Provide the [x, y] coordinate of the cell's center where the given text is located.  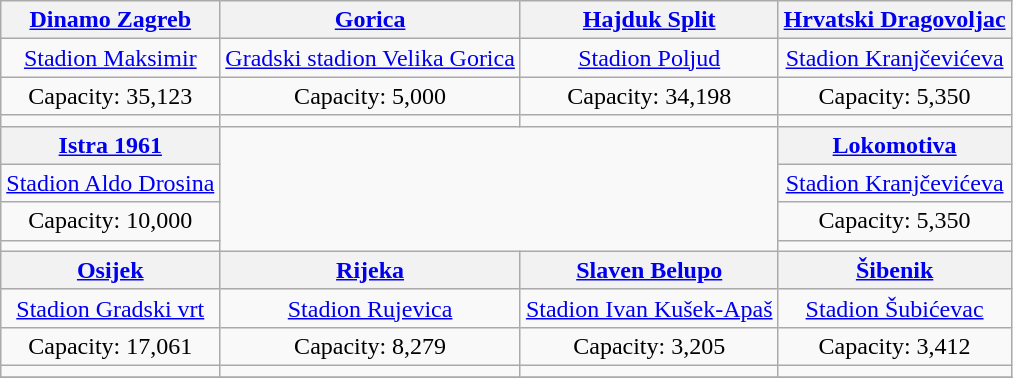
Istra 1961 [110, 145]
Capacity: 3,205 [649, 346]
Rijeka [370, 270]
Dinamo Zagreb [110, 20]
Lokomotiva [894, 145]
Stadion Maksimir [110, 58]
Stadion Aldo Drosina [110, 183]
Hrvatski Dragovoljac [894, 20]
Capacity: 8,279 [370, 346]
Stadion Gradski vrt [110, 308]
Stadion Šubićevac [894, 308]
Stadion Ivan Kušek-Apaš [649, 308]
Capacity: 35,123 [110, 96]
Capacity: 10,000 [110, 221]
Capacity: 3,412 [894, 346]
Stadion Poljud [649, 58]
Gradski stadion Velika Gorica [370, 58]
Šibenik [894, 270]
Osijek [110, 270]
Stadion Rujevica [370, 308]
Slaven Belupo [649, 270]
Capacity: 17,061 [110, 346]
Gorica [370, 20]
Hajduk Split [649, 20]
Capacity: 34,198 [649, 96]
Capacity: 5,000 [370, 96]
